Scan for the cell matching the given text and deliver its [x, y] coordinate at center. 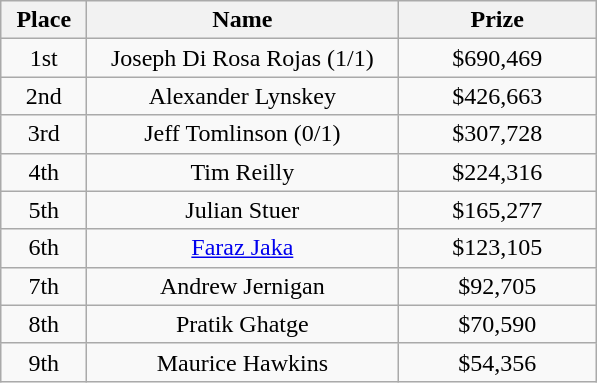
$165,277 [498, 210]
Maurice Hawkins [242, 362]
Julian Stuer [242, 210]
$224,316 [498, 172]
Joseph Di Rosa Rojas (1/1) [242, 58]
$307,728 [498, 134]
$690,469 [498, 58]
Prize [498, 20]
2nd [44, 96]
Jeff Tomlinson (0/1) [242, 134]
Pratik Ghatge [242, 324]
3rd [44, 134]
6th [44, 248]
$123,105 [498, 248]
5th [44, 210]
Name [242, 20]
9th [44, 362]
Faraz Jaka [242, 248]
4th [44, 172]
1st [44, 58]
Tim Reilly [242, 172]
Alexander Lynskey [242, 96]
Place [44, 20]
$54,356 [498, 362]
$70,590 [498, 324]
$92,705 [498, 286]
Andrew Jernigan [242, 286]
8th [44, 324]
$426,663 [498, 96]
7th [44, 286]
